Extract the [x, y] coordinate from the center of the cell holding the provided text.  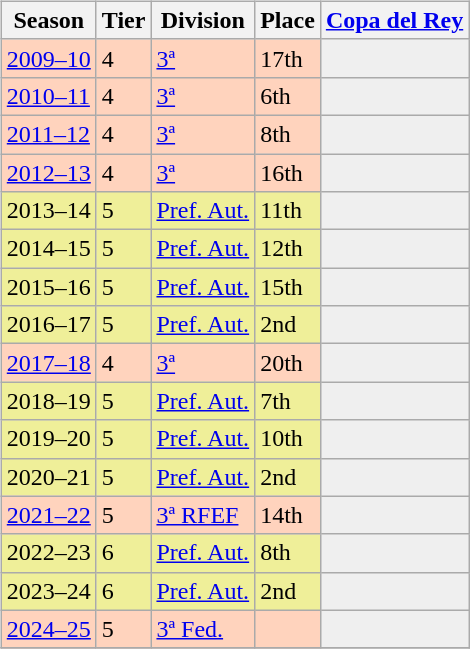
2013–14 [48, 211]
2019–20 [48, 439]
2022–23 [48, 553]
2020–21 [48, 477]
3ª Fed. [203, 629]
Place [288, 20]
6th [288, 96]
2024–25 [48, 629]
3ª RFEF [203, 515]
2017–18 [48, 363]
2009–10 [48, 58]
7th [288, 401]
Season [48, 20]
2012–13 [48, 173]
16th [288, 173]
2018–19 [48, 401]
17th [288, 58]
2010–11 [48, 96]
15th [288, 287]
2021–22 [48, 515]
2016–17 [48, 325]
Division [203, 20]
Tier [124, 20]
2023–24 [48, 591]
12th [288, 249]
11th [288, 211]
Copa del Rey [394, 20]
2014–15 [48, 249]
2015–16 [48, 287]
2011–12 [48, 134]
10th [288, 439]
20th [288, 363]
14th [288, 515]
